Identify which cell holds the provided text, then report its (X, Y) central coordinate. 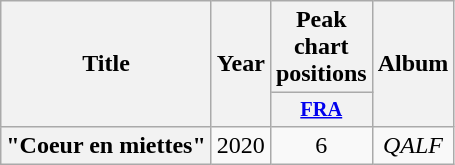
2020 (240, 145)
Year (240, 64)
Title (106, 64)
Album (413, 64)
6 (321, 145)
QALF (413, 145)
"Coeur en miettes" (106, 145)
FRA (321, 110)
Peak chart positions (321, 47)
